Scan for the cell matching the given text and deliver its [X, Y] coordinate at center. 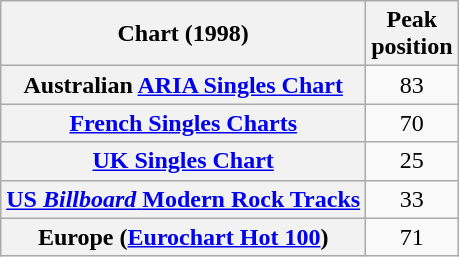
Chart (1998) [184, 34]
25 [412, 161]
33 [412, 199]
70 [412, 123]
Europe (Eurochart Hot 100) [184, 237]
Peakposition [412, 34]
French Singles Charts [184, 123]
US Billboard Modern Rock Tracks [184, 199]
83 [412, 85]
71 [412, 237]
Australian ARIA Singles Chart [184, 85]
UK Singles Chart [184, 161]
